Identify which cell holds the provided text, then report its (x, y) central coordinate. 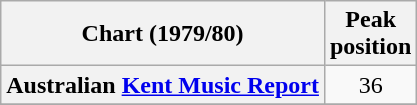
Chart (1979/80) (163, 34)
36 (370, 85)
Peakposition (370, 34)
Australian Kent Music Report (163, 85)
